Capture the cell that displays the provided text and extract its [x, y] central coordinate. 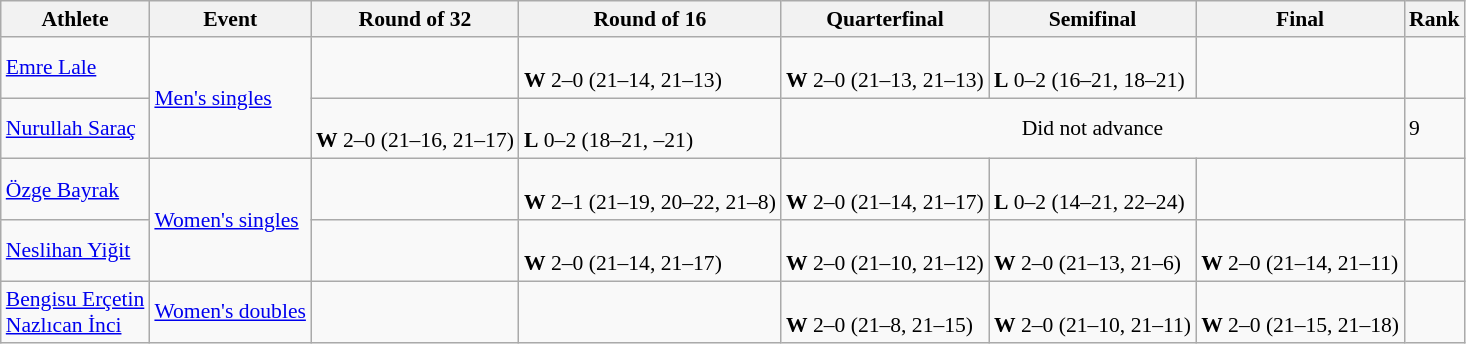
Quarterfinal [885, 19]
Athlete [76, 19]
Men's singles [230, 98]
Round of 32 [415, 19]
Women's doubles [230, 312]
L 0–2 (16–21, 18–21) [1092, 68]
W 2–1 (21–19, 20–22, 21–8) [650, 190]
Women's singles [230, 220]
Nurullah Saraç [76, 128]
W 2–0 (21–14, 21–11) [1300, 250]
W 2–0 (21–16, 21–17) [415, 128]
Did not advance [1092, 128]
W 2–0 (21–13, 21–6) [1092, 250]
W 2–0 (21–10, 21–11) [1092, 312]
W 2–0 (21–15, 21–18) [1300, 312]
L 0–2 (18–21, –21) [650, 128]
Bengisu ErçetinNazlıcan İnci [76, 312]
9 [1434, 128]
Event [230, 19]
W 2–0 (21–8, 21–15) [885, 312]
W 2–0 (21–14, 21–13) [650, 68]
Özge Bayrak [76, 190]
W 2–0 (21–13, 21–13) [885, 68]
Emre Lale [76, 68]
Semifinal [1092, 19]
W 2–0 (21–10, 21–12) [885, 250]
Rank [1434, 19]
Neslihan Yiğit [76, 250]
Final [1300, 19]
Round of 16 [650, 19]
L 0–2 (14–21, 22–24) [1092, 190]
